From the cell containing the given text, extract its center point as (x, y) coordinate. 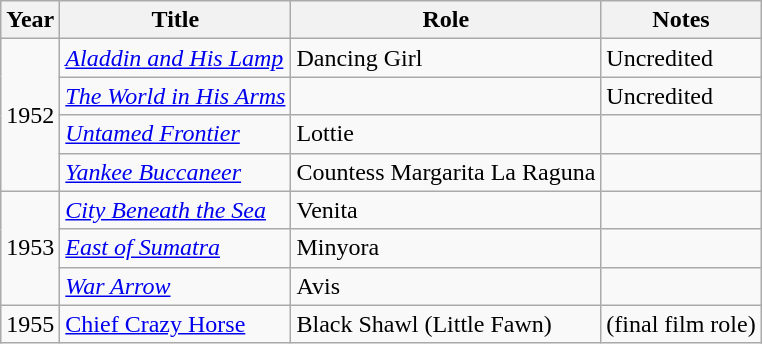
1955 (30, 324)
Avis (446, 286)
Black Shawl (Little Fawn) (446, 324)
Lottie (446, 134)
Chief Crazy Horse (176, 324)
Dancing Girl (446, 58)
War Arrow (176, 286)
Aladdin and His Lamp (176, 58)
1952 (30, 115)
(final film role) (681, 324)
Title (176, 20)
Notes (681, 20)
Untamed Frontier (176, 134)
Countess Margarita La Raguna (446, 172)
East of Sumatra (176, 248)
Year (30, 20)
Minyora (446, 248)
Role (446, 20)
City Beneath the Sea (176, 210)
The World in His Arms (176, 96)
Yankee Buccaneer (176, 172)
1953 (30, 248)
Venita (446, 210)
